Output the (X, Y) coordinate of the center of the cell containing the given text.  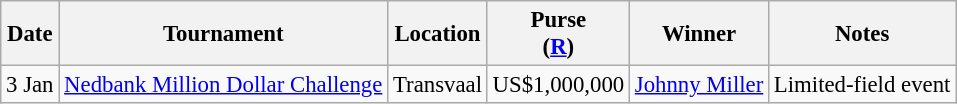
Nedbank Million Dollar Challenge (224, 85)
Winner (700, 34)
Transvaal (438, 85)
3 Jan (30, 85)
US$1,000,000 (558, 85)
Johnny Miller (700, 85)
Purse(R) (558, 34)
Tournament (224, 34)
Location (438, 34)
Limited-field event (862, 85)
Notes (862, 34)
Date (30, 34)
